Detect which cell encompasses the target text, then output its (x, y) center coordinate. 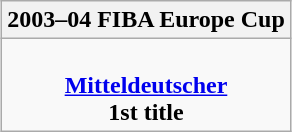
2003–04 FIBA Europe Cup (146, 20)
Mitteldeutscher 1st title (146, 85)
